From the cell containing the given text, extract its center point as [X, Y] coordinate. 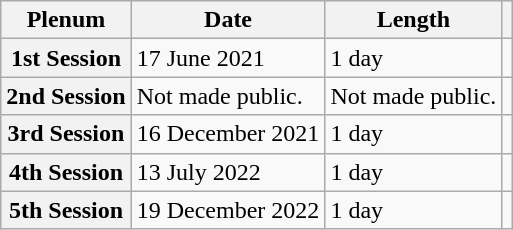
1st Session [66, 58]
Length [414, 20]
5th Session [66, 210]
2nd Session [66, 96]
19 December 2022 [228, 210]
16 December 2021 [228, 134]
Plenum [66, 20]
13 July 2022 [228, 172]
4th Session [66, 172]
Date [228, 20]
17 June 2021 [228, 58]
3rd Session [66, 134]
